Locate the cell with the specified text and output its [x, y] center coordinate. 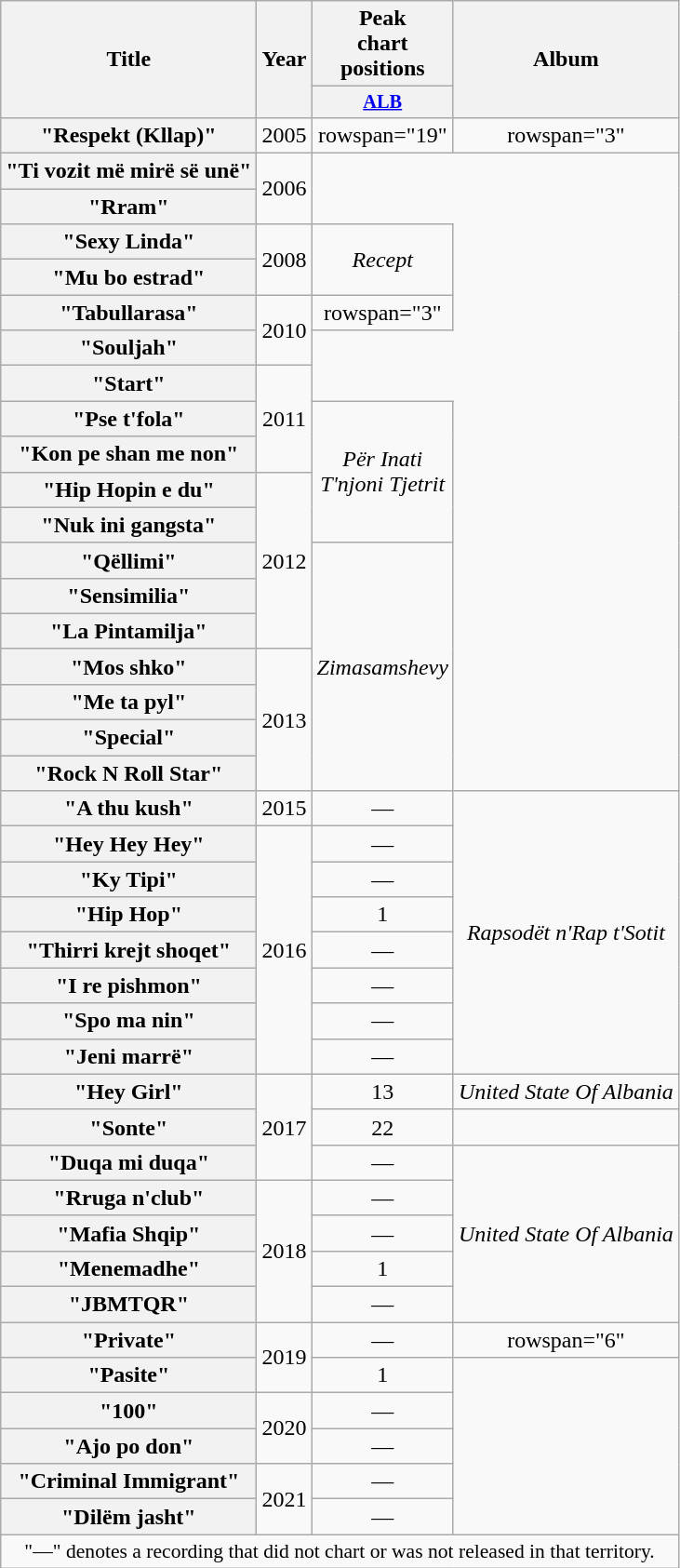
"Ky Tipi" [128, 879]
"Ajo po don" [128, 1446]
2010 [285, 330]
2013 [285, 719]
rowspan="6" [566, 1340]
"Rram" [128, 207]
"—" denotes a recording that did not chart or was not released in that territory. [340, 1551]
"Hip Hopin e du" [128, 489]
2011 [285, 419]
"Thirri krejt shoqet" [128, 950]
"Souljah" [128, 348]
"Dilëm jasht" [128, 1517]
Rapsodët n'Rap t'Sotit [566, 932]
"Private" [128, 1340]
2012 [285, 560]
2017 [285, 1127]
"I re pishmon" [128, 985]
"Kon pe shan me non" [128, 454]
2021 [285, 1499]
"Special" [128, 738]
"Hey Hey Hey" [128, 844]
"Jeni marrë" [128, 1056]
"Respekt (Kllap)" [128, 135]
13 [382, 1092]
2005 [285, 135]
"Mu bo estrad" [128, 277]
"Sensimilia" [128, 596]
"Spo ma nin" [128, 1021]
2008 [285, 260]
"Qëllimi" [128, 560]
2016 [285, 950]
2006 [285, 189]
"Mos shko" [128, 666]
Title [128, 60]
"100" [128, 1411]
"Pse t'fola" [128, 419]
"Hip Hop" [128, 915]
"A thu kush" [128, 809]
Peakchartpositions [382, 44]
"Me ta pyl" [128, 702]
"Sexy Linda" [128, 242]
Year [285, 60]
"Mafia Shqip" [128, 1233]
Recept [382, 260]
"Rock N Roll Star" [128, 773]
"Pasite" [128, 1375]
2018 [285, 1251]
"Hey Girl" [128, 1092]
Për Inati T'njoni Tjetrit [382, 472]
2019 [285, 1358]
"Criminal Immigrant" [128, 1481]
"JBMTQR" [128, 1305]
"Duqa mi duqa" [128, 1162]
"Tabullarasa" [128, 313]
"Ti vozit më mirë së unë" [128, 171]
"Start" [128, 383]
"Nuk ini gangsta" [128, 525]
Zimasamshevy [382, 666]
2015 [285, 809]
Album [566, 60]
2020 [285, 1428]
"Sonte" [128, 1127]
"La Pintamilja" [128, 631]
"Menemadhe" [128, 1268]
22 [382, 1127]
"Rruga n'club" [128, 1198]
rowspan="19" [382, 135]
ALB [382, 102]
